Capture the cell that displays the provided text and extract its [X, Y] central coordinate. 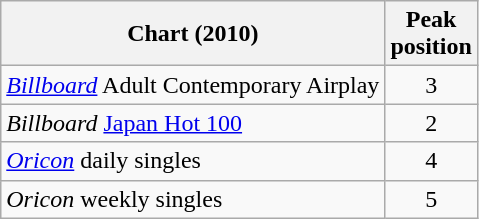
Oricon daily singles [193, 161]
Oricon weekly singles [193, 199]
Chart (2010) [193, 34]
Billboard Adult Contemporary Airplay [193, 85]
2 [431, 123]
Billboard Japan Hot 100 [193, 123]
5 [431, 199]
3 [431, 85]
Peakposition [431, 34]
4 [431, 161]
